Provide the [x, y] coordinate of the cell's center where the given text is located.  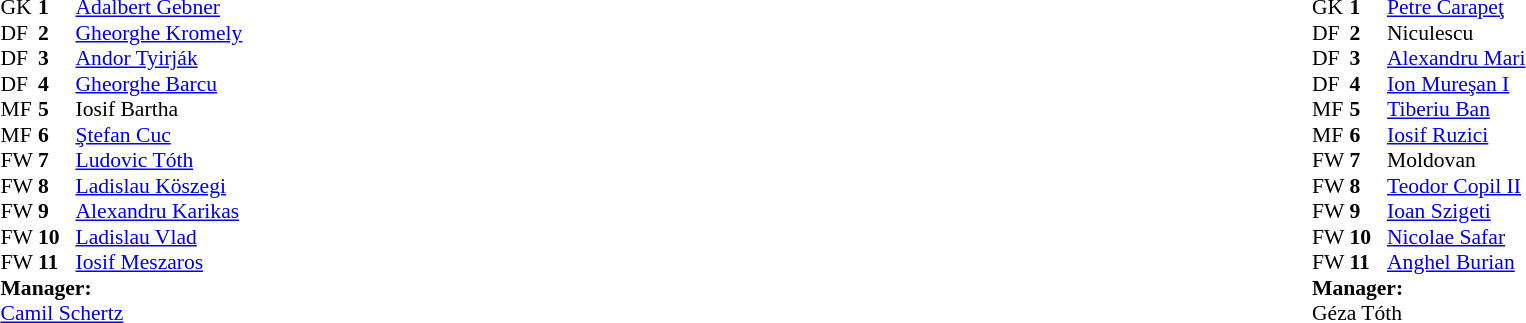
Iosif Meszaros [160, 263]
Ladislau Köszegi [160, 186]
Tiberiu Ban [1456, 109]
Niculescu [1456, 33]
Nicolae Safar [1456, 237]
Gheorghe Barcu [160, 84]
Iosif Ruzici [1456, 135]
Iosif Bartha [160, 109]
Ladislau Vlad [160, 237]
Alexandru Karikas [160, 211]
Anghel Burian [1456, 263]
Andor Tyirják [160, 59]
Ludovic Tóth [160, 161]
Gheorghe Kromely [160, 33]
Ioan Szigeti [1456, 211]
Ştefan Cuc [160, 135]
Alexandru Mari [1456, 59]
Teodor Copil II [1456, 186]
Ion Mureşan I [1456, 84]
Moldovan [1456, 161]
